Provide the [X, Y] coordinate of the cell's center where the given text is located.  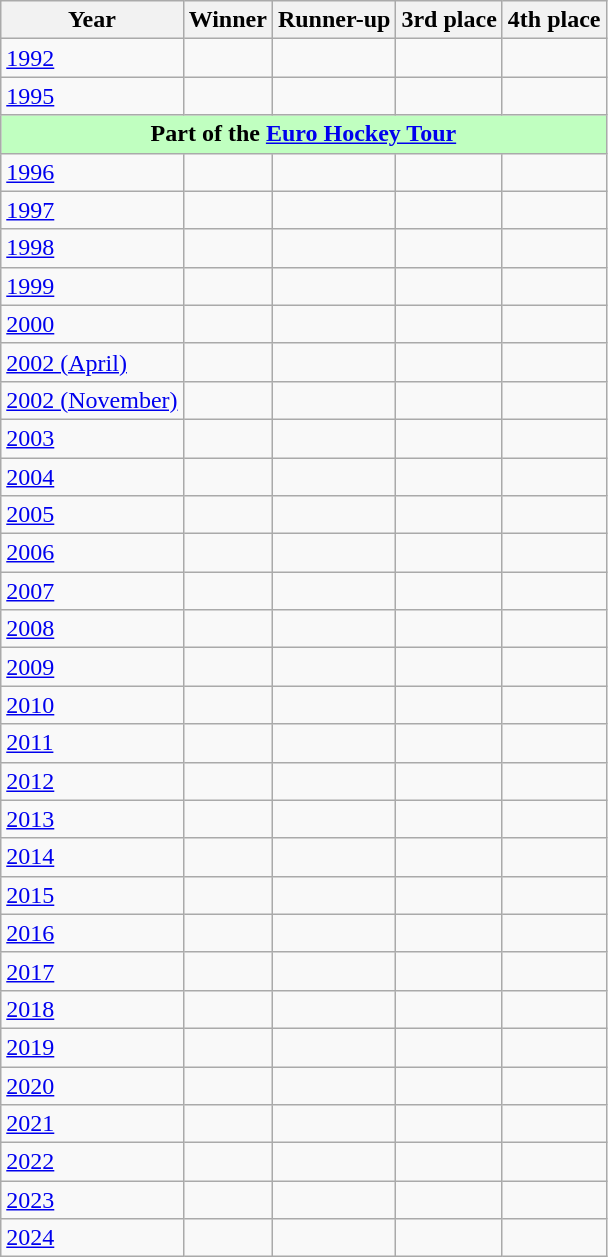
2003 [92, 438]
2020 [92, 1085]
1995 [92, 96]
2016 [92, 933]
2022 [92, 1162]
2007 [92, 591]
2009 [92, 667]
1999 [92, 286]
2017 [92, 971]
2008 [92, 629]
2015 [92, 895]
2011 [92, 743]
2005 [92, 515]
4th place [554, 20]
Part of the Euro Hockey Tour [304, 134]
3rd place [449, 20]
2019 [92, 1047]
2023 [92, 1200]
2000 [92, 324]
2010 [92, 705]
2002 (April) [92, 362]
1996 [92, 172]
2012 [92, 781]
2006 [92, 553]
2021 [92, 1124]
2018 [92, 1009]
Runner-up [334, 20]
1998 [92, 248]
2004 [92, 477]
Year [92, 20]
Winner [228, 20]
2024 [92, 1238]
2014 [92, 857]
1997 [92, 210]
2002 (November) [92, 400]
1992 [92, 58]
2013 [92, 819]
